Search for the cell housing the specified text and yield its [X, Y] center coordinate. 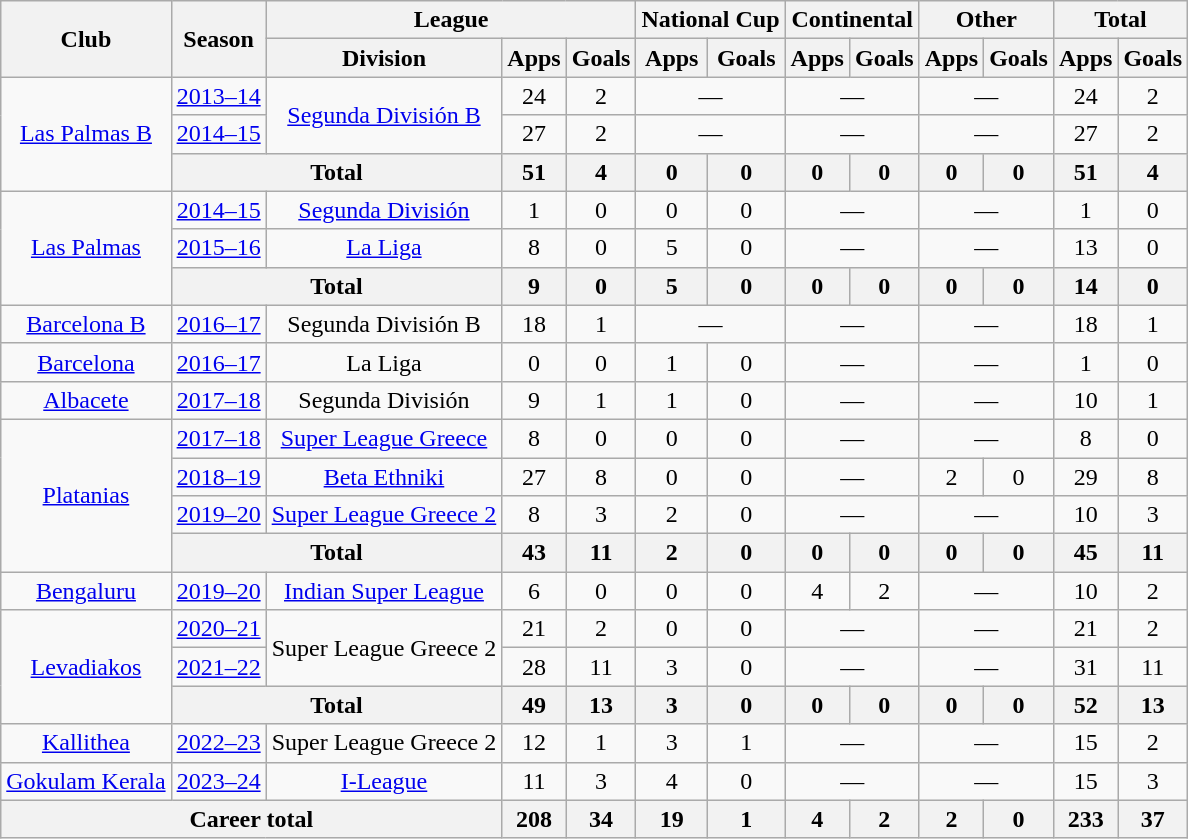
National Cup [710, 20]
Continental [852, 20]
Club [86, 39]
Levadiakos [86, 667]
37 [1153, 819]
19 [672, 819]
Division [384, 58]
12 [534, 743]
43 [534, 553]
Season [218, 39]
14 [1085, 286]
2020–21 [218, 629]
2013–14 [218, 96]
I-League [384, 781]
League [451, 20]
49 [534, 705]
6 [534, 591]
28 [534, 667]
233 [1085, 819]
Albacete [86, 400]
2018–19 [218, 477]
2023–24 [218, 781]
31 [1085, 667]
Indian Super League [384, 591]
208 [534, 819]
Las Palmas [86, 248]
Gokulam Kerala [86, 781]
52 [1085, 705]
Barcelona B [86, 324]
Career total [252, 819]
2022–23 [218, 743]
Bengaluru [86, 591]
Platanias [86, 495]
2021–22 [218, 667]
Las Palmas B [86, 134]
Super League Greece [384, 438]
Kallithea [86, 743]
Beta Ethniki [384, 477]
2015–16 [218, 248]
Barcelona [86, 362]
29 [1085, 477]
34 [601, 819]
Other [986, 20]
45 [1085, 553]
